Identify which cell holds the provided text, then report its (x, y) central coordinate. 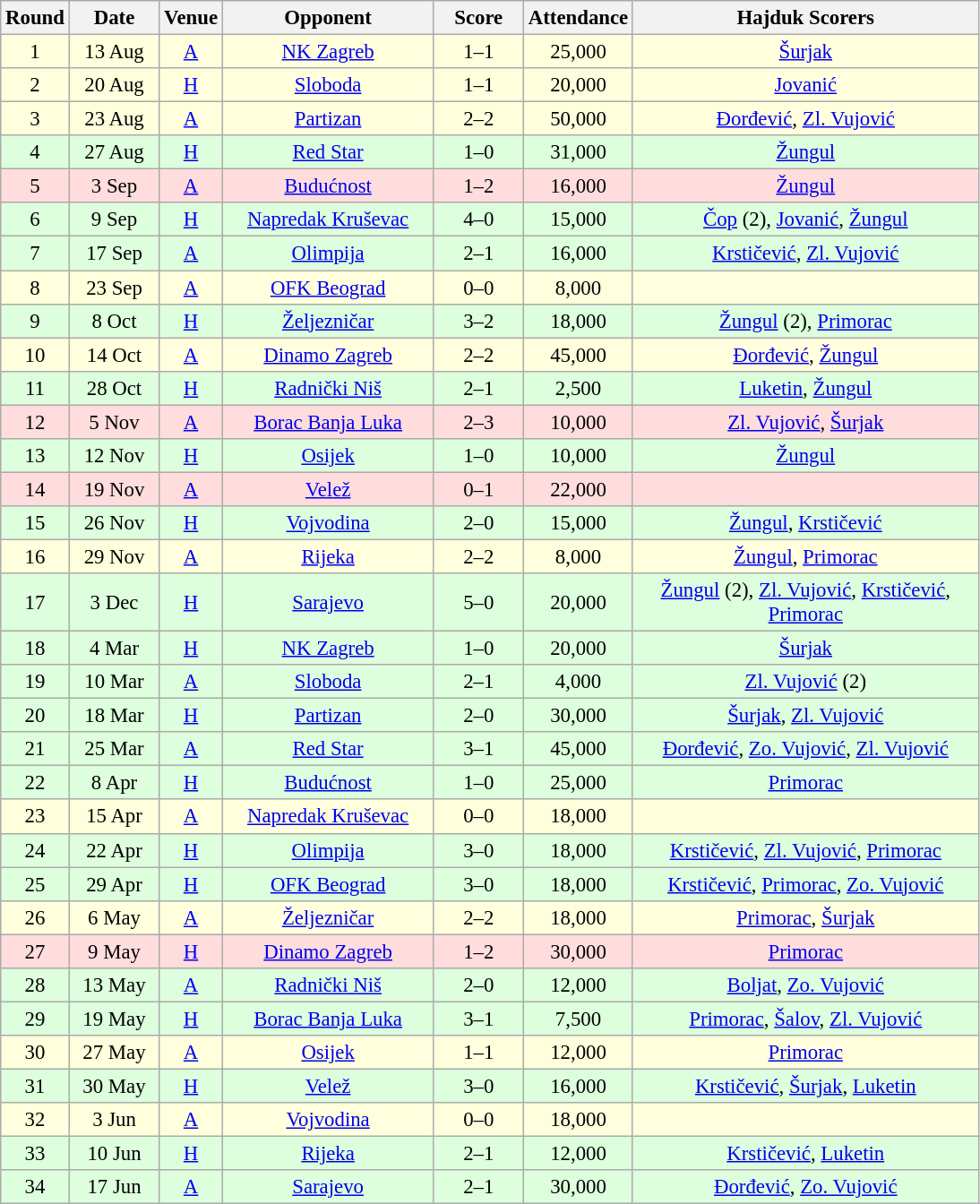
18 (35, 649)
6 (35, 219)
2–3 (478, 422)
Zl. Vujović, Šurjak (805, 422)
5 (35, 186)
11 (35, 388)
2,500 (579, 388)
8 (35, 288)
27 (35, 951)
Luketin, Žungul (805, 388)
Jovanić (805, 85)
26 (35, 917)
Šurjak, Zl. Vujović (805, 716)
17 (35, 602)
Krstičević, Šurjak, Luketin (805, 1086)
1 (35, 52)
Čop (2), Jovanić, Žungul (805, 219)
Round (35, 18)
Primorac, Šalov, Zl. Vujović (805, 1019)
9 May (115, 951)
4,000 (579, 682)
Score (478, 18)
12 (35, 422)
3 Sep (115, 186)
Žungul (2), Primorac (805, 321)
3 Dec (115, 602)
15 Apr (115, 817)
13 Aug (115, 52)
17 Jun (115, 1187)
28 (35, 985)
7 (35, 254)
Boljat, Zo. Vujović (805, 985)
6 May (115, 917)
16 (35, 556)
Primorac, Šurjak (805, 917)
23 Sep (115, 288)
Krstičević, Zl. Vujović (805, 254)
4 (35, 152)
Krstičević, Luketin (805, 1154)
50,000 (579, 119)
7,500 (579, 1019)
24 (35, 850)
29 Apr (115, 884)
29 Nov (115, 556)
2 (35, 85)
17 Sep (115, 254)
12 Nov (115, 456)
29 (35, 1019)
Krstičević, Primorac, Zo. Vujović (805, 884)
23 Aug (115, 119)
10 (35, 355)
5 Nov (115, 422)
19 May (115, 1019)
14 (35, 489)
13 (35, 456)
26 Nov (115, 523)
0–1 (478, 489)
25 Mar (115, 749)
22 Apr (115, 850)
3–2 (478, 321)
22 (35, 783)
Zl. Vujović (2) (805, 682)
Attendance (579, 18)
31,000 (579, 152)
31 (35, 1086)
20 (35, 716)
27 May (115, 1053)
Žungul, Krstičević (805, 523)
28 Oct (115, 388)
3 Jun (115, 1120)
Venue (192, 18)
18 Mar (115, 716)
13 May (115, 985)
Đorđević, Zl. Vujović (805, 119)
25 (35, 884)
Đorđević, Zo. Vujović (805, 1187)
14 Oct (115, 355)
8 Apr (115, 783)
10 Jun (115, 1154)
27 Aug (115, 152)
33 (35, 1154)
8 Oct (115, 321)
3 (35, 119)
19 (35, 682)
21 (35, 749)
30 May (115, 1086)
9 (35, 321)
32 (35, 1120)
15 (35, 523)
4–0 (478, 219)
Žungul (2), Zl. Vujović, Krstičević, Primorac (805, 602)
19 Nov (115, 489)
9 Sep (115, 219)
10 Mar (115, 682)
5–0 (478, 602)
Hajduk Scorers (805, 18)
Date (115, 18)
Krstičević, Zl. Vujović, Primorac (805, 850)
22,000 (579, 489)
Žungul, Primorac (805, 556)
Đorđević, Zo. Vujović, Zl. Vujović (805, 749)
23 (35, 817)
30 (35, 1053)
Đorđević, Žungul (805, 355)
4 Mar (115, 649)
20 Aug (115, 85)
Opponent (328, 18)
34 (35, 1187)
